Search for the cell housing the specified text and yield its [X, Y] center coordinate. 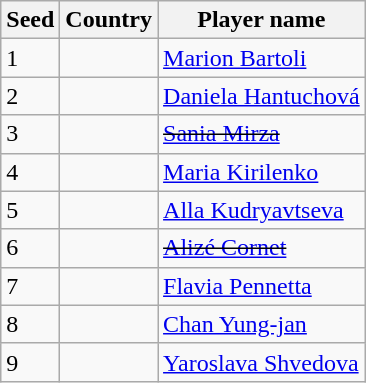
8 [30, 324]
Sania Mirza [262, 134]
Player name [262, 20]
5 [30, 210]
Country [109, 20]
3 [30, 134]
6 [30, 248]
Alizé Cornet [262, 248]
Flavia Pennetta [262, 286]
Maria Kirilenko [262, 172]
Yaroslava Shvedova [262, 362]
Chan Yung-jan [262, 324]
1 [30, 58]
Daniela Hantuchová [262, 96]
4 [30, 172]
7 [30, 286]
Seed [30, 20]
2 [30, 96]
9 [30, 362]
Alla Kudryavtseva [262, 210]
Marion Bartoli [262, 58]
